Extract the [x, y] coordinate from the center of the cell holding the provided text.  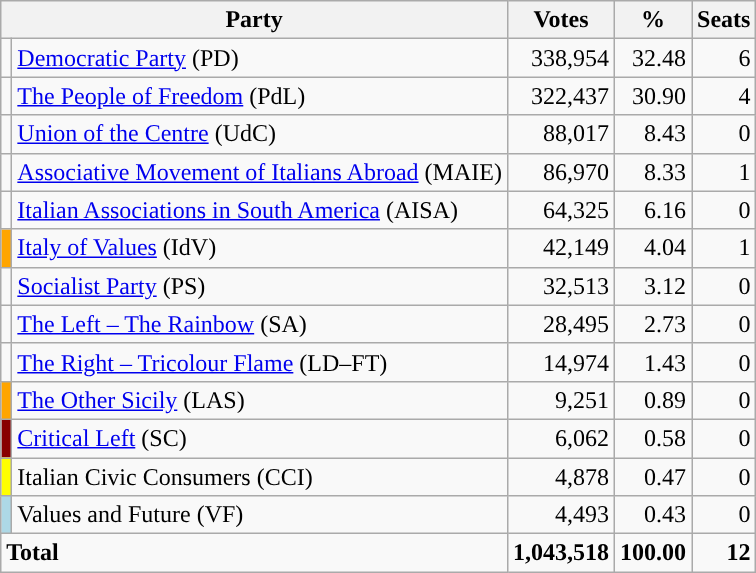
3.12 [654, 286]
Votes [560, 20]
322,437 [560, 96]
12 [724, 553]
The Right – Tricolour Flame (LD–FT) [260, 362]
100.00 [654, 553]
6 [724, 58]
4 [724, 96]
1.43 [654, 362]
8.33 [654, 172]
88,017 [560, 134]
4.04 [654, 248]
2.73 [654, 324]
The Left – The Rainbow (SA) [260, 324]
338,954 [560, 58]
0.89 [654, 400]
% [654, 20]
6,062 [560, 438]
The Other Sicily (LAS) [260, 400]
Union of the Centre (UdC) [260, 134]
28,495 [560, 324]
Italian Associations in South America (AISA) [260, 210]
Italian Civic Consumers (CCI) [260, 477]
Seats [724, 20]
42,149 [560, 248]
Associative Movement of Italians Abroad (MAIE) [260, 172]
1,043,518 [560, 553]
6.16 [654, 210]
0.43 [654, 515]
14,974 [560, 362]
Italy of Values (IdV) [260, 248]
4,493 [560, 515]
32,513 [560, 286]
Party [254, 20]
9,251 [560, 400]
32.48 [654, 58]
Critical Left (SC) [260, 438]
Total [254, 553]
30.90 [654, 96]
64,325 [560, 210]
Democratic Party (PD) [260, 58]
0.58 [654, 438]
The People of Freedom (PdL) [260, 96]
4,878 [560, 477]
86,970 [560, 172]
Socialist Party (PS) [260, 286]
0.47 [654, 477]
Values and Future (VF) [260, 515]
8.43 [654, 134]
